Locate the cell with the specified text and output its (x, y) center coordinate. 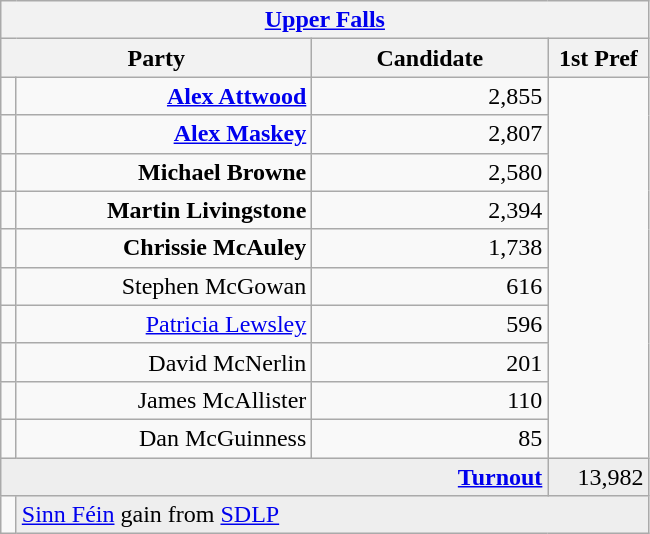
596 (430, 324)
Martin Livingstone (164, 210)
Turnout (274, 477)
2,394 (430, 210)
David McNerlin (164, 362)
Alex Attwood (164, 96)
2,855 (430, 96)
Party (156, 58)
201 (430, 362)
Upper Falls (325, 20)
1,738 (430, 248)
2,807 (430, 134)
Alex Maskey (164, 134)
James McAllister (164, 400)
13,982 (598, 477)
Dan McGuinness (164, 438)
Candidate (430, 58)
2,580 (430, 172)
Chrissie McAuley (164, 248)
Michael Browne (164, 172)
1st Pref (598, 58)
110 (430, 400)
616 (430, 286)
Sinn Féin gain from SDLP (332, 515)
85 (430, 438)
Patricia Lewsley (164, 324)
Stephen McGowan (164, 286)
